Provide the [x, y] coordinate of the cell's center where the given text is located.  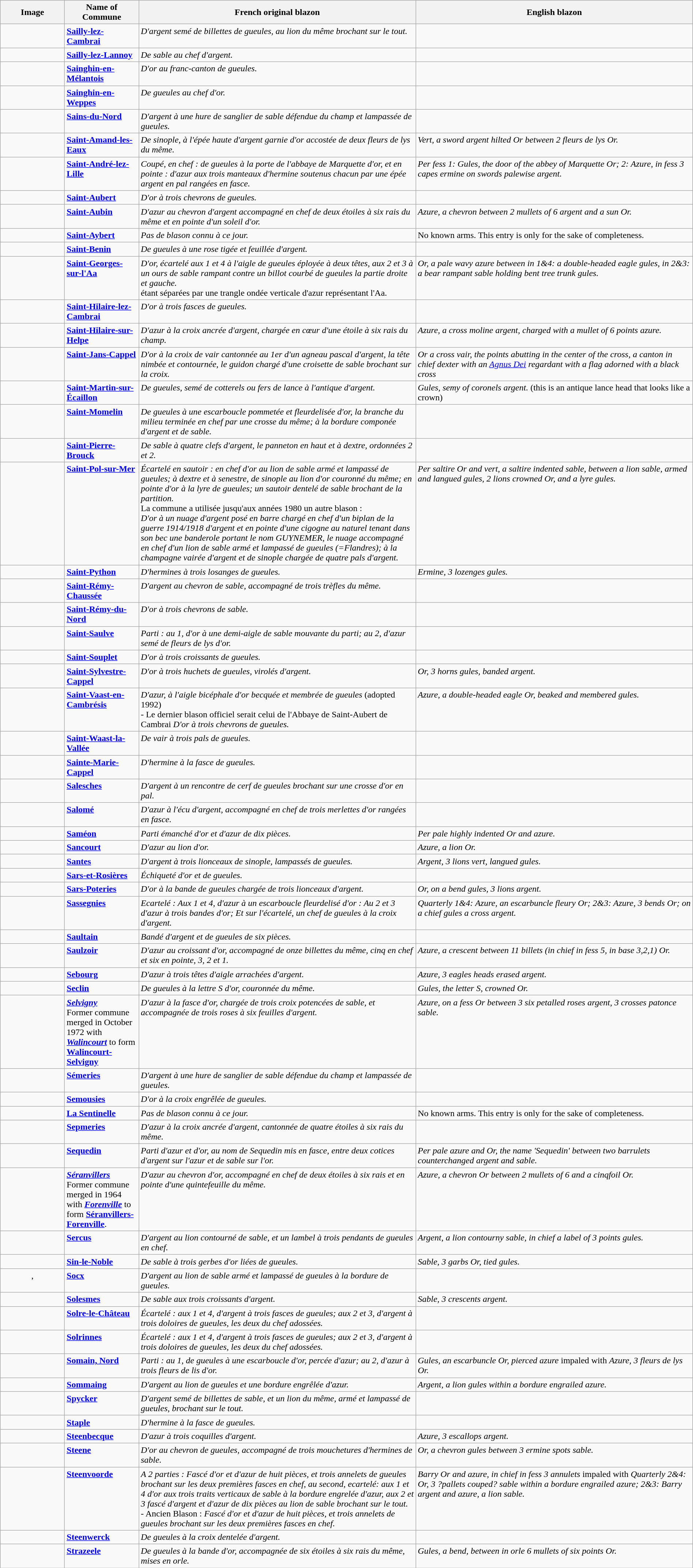
Azure, a crescent between 11 billets (in chief in fess 5, in base 3,2,1) Or. [554, 956]
Saint-Pierre-Brouck [102, 450]
Saint-Hilaire-lez-Cambrai [102, 311]
Sars-et-Rosières [102, 875]
Sains-du-Nord [102, 121]
Vert, a sword argent hilted Or between 2 fleurs de lys Or. [554, 145]
Solesmes [102, 1299]
Saint-Rémy-du-Nord [102, 614]
Steene [102, 1455]
Sailly-lez-Cambrai [102, 36]
SéranvillersFormer commune merged in 1964 with Forenville to form Séranvillers-Forenville. [102, 1199]
Saint-Sylvestre-Cappel [102, 676]
D'azur au chevron d'or, accompagné en chef de deux étoiles à six rais et en pointe d'une quintefeuille du même. [277, 1199]
Saint-Aybert [102, 235]
Sommaing [102, 1384]
Parti : au 1, d'or à une demi-aigle de sable mouvante du parti; au 2, d'azur semé de fleurs de lys d'or. [277, 638]
Seclin [102, 988]
D'azur à la croix ancrée d'argent, cantonnée de quatre étoiles à six rais du même. [277, 1132]
D'or au chevron de gueules, accompagné de trois mouchetures d'hermines de sable. [277, 1455]
Parti émanché d'or et d'azur de dix pièces. [277, 834]
French original blazon [277, 12]
D'argent au lion de sable armé et lampassé de gueules à la bordure de gueules. [277, 1280]
Saint-Waast-la-Vallée [102, 743]
Saint-Amand-les-Eaux [102, 145]
Saint-Benin [102, 249]
De sable à quatre clefs d'argent, le panneton en haut et à dextre, ordonnées 2 et 2. [277, 450]
Sebourg [102, 974]
D'or à la bande de gueules chargée de trois lionceaux d'argent. [277, 889]
Sequedin [102, 1156]
De gueules, semé de cotterels ou fers de lance à l'antique d'argent. [277, 393]
De gueules à une rose tigée et feuillée d'argent. [277, 249]
Azure, a cross moline argent, charged with a mullet of 6 points azure. [554, 336]
Saultain [102, 937]
Strazeele [102, 1556]
D'argent semé de billettes de sable, et un lion du même, armé et lampassé de gueules, brochant sur le tout. [277, 1403]
D'or à la croix engrêlée de gueules. [277, 1099]
De sable aux trois croissants d'argent. [277, 1299]
Saint-Rémy-Chaussée [102, 591]
De gueules au chef d'or. [277, 97]
Gules, an escarbuncle Or, pierced azure impaled with Azure, 3 fleurs de lys Or. [554, 1366]
D'or au franc-canton de gueules. [277, 74]
D'azur à trois coquilles d'argent. [277, 1436]
La Sentinelle [102, 1113]
D'hermines à trois losanges de gueules. [277, 572]
D'argent semé de billettes de gueules, au lion du même brochant sur le tout. [277, 36]
D'azur au croissant d'or, accompagné de onze billettes du même, cinq en chef et six en pointe, 3, 2 et 1. [277, 956]
De sable au chef d'argent. [277, 55]
Solrinnes [102, 1342]
Or, on a bend gules, 3 lions argent. [554, 889]
Azure, a chevron between 2 mullets of 6 argent and a sun Or. [554, 216]
De gueules à la bande d'or, accompagnée de six étoiles à six rais du même, mises en orle. [277, 1556]
Saulzoir [102, 956]
Gules, a bend, between in orle 6 mullets of six points Or. [554, 1556]
Ermine, 3 lozenges gules. [554, 572]
Sars-Poteries [102, 889]
Argent, a lion gules within a bordure engrailed azure. [554, 1384]
Saint-André-lez-Lille [102, 174]
Socx [102, 1280]
Image [33, 12]
D'or à trois chevrons de gueules. [277, 197]
Saint-Jans-Cappel [102, 364]
D'azur à l'écu d'argent, accompagné en chef de trois merlettes d'or rangées en fasce. [277, 815]
Sancourt [102, 847]
D'azur au chevron d'argent accompagné en chef de deux étoiles à six rais du même et en pointe d'un soleil d'or. [277, 216]
English blazon [554, 12]
Azure, a double-headed eagle Or, beaked and membered gules. [554, 709]
Parti : au 1, de gueules à une escarboucle d'or, percée d'azur; au 2, d'azur à trois fleurs de lis d'or. [277, 1366]
D'or à trois croissants de gueules. [277, 657]
D'argent au lion contourné de sable, et un lambel à trois pendants de gueules en chef. [277, 1243]
Per pale highly indented Or and azure. [554, 834]
Saint-Aubin [102, 216]
Sémeries [102, 1080]
Sainte-Marie-Cappel [102, 767]
D'or à trois fasces de gueules. [277, 311]
Parti d'azur et d'or, au nom de Sequedin mis en fasce, entre deux cotices d'argent sur l'azur et de sable sur l'or. [277, 1156]
Saint-Pol-sur-Mer [102, 513]
Per fess 1: Gules, the door of the abbey of Marquette Or; 2: Azure, in fess 3 capes ermine on swords palewise argent. [554, 174]
Salomé [102, 815]
Somain, Nord [102, 1366]
Saint-Vaast-en-Cambrésis [102, 709]
De gueules à la lettre S d'or, couronnée du même. [277, 988]
Sin-le-Noble [102, 1262]
Quarterly 1&4: Azure, an escarbuncle fleury Or; 2&3: Azure, 3 bends Or; on a chief gules a cross argent. [554, 913]
Argent, a lion contourny sable, in chief a label of 3 points gules. [554, 1243]
Sepmeries [102, 1132]
Saint-Hilaire-sur-Helpe [102, 336]
Santes [102, 861]
Per pale azure and Or, the name 'Sequedin' between two barrulets counterchanged argent and sable. [554, 1156]
Per saltire Or and vert, a saltire indented sable, between a lion sable, armed and langued gules, 2 lions crowned Or, and a lyre gules. [554, 513]
Sassegnies [102, 913]
Staple [102, 1422]
Sable, 3 garbs Or, tied gules. [554, 1262]
Semousies [102, 1099]
Azure, 3 escallops argent. [554, 1436]
Gules, semy of coronels argent. (this is an antique lance head that looks like a crown) [554, 393]
Échiqueté d'or et de gueules. [277, 875]
Azure, a chevron Or between 2 mullets of 6 and a cinqfoil Or. [554, 1199]
Or, a pale wavy azure between in 1&4: a double-headed eagle gules, in 2&3: a bear rampant sable holding bent tree trunk gules. [554, 278]
Saint-Martin-sur-Écaillon [102, 393]
, [33, 1280]
Steenbecque [102, 1436]
Bandé d'argent et de gueules de six pièces. [277, 937]
Solre-le-Château [102, 1318]
Azure, on a fess Or between 3 six petalled roses argent, 3 crosses patonce sable. [554, 1032]
Name of Commune [102, 12]
De sable à trois gerbes d'or liées de gueules. [277, 1262]
D'azur à la fasce d'or, chargée de trois croix potencées de sable, et accompagnée de trois roses à six feuilles d'argent. [277, 1032]
Or, a chevron gules between 3 ermine spots sable. [554, 1455]
Saint-Saulve [102, 638]
Saint-Georges-sur-l'Aa [102, 278]
Azure, 3 eagles heads erased argent. [554, 974]
Sainghin-en-Mélantois [102, 74]
D'or à trois huchets de gueules, virolés d'argent. [277, 676]
Azure, a lion Or. [554, 847]
D'azur à la croix ancrée d'argent, chargée en cœur d'une étoile à six rais du champ. [277, 336]
D'argent au chevron de sable, accompagné de trois trèfles du même. [277, 591]
Saint-Aubert [102, 197]
Or, 3 horns gules, banded argent. [554, 676]
Gules, the letter S, crowned Or. [554, 988]
Sable, 3 crescents argent. [554, 1299]
De gueules à la croix dentelée d'argent. [277, 1537]
De vair à trois pals de gueules. [277, 743]
Sailly-lez-Lannoy [102, 55]
D'azur au lion d'or. [277, 847]
D'argent à un rencontre de cerf de gueules brochant sur une crosse d'or en pal. [277, 791]
Saint-Momelin [102, 422]
D'argent au lion de gueules et une bordure engrêlée d'azur. [277, 1384]
D'or à trois chevrons de sable. [277, 614]
Argent, 3 lions vert, langued gules. [554, 861]
SelvignyFormer commune merged in October 1972 with Walincourt to form Walincourt-Selvigny [102, 1032]
D'argent à trois lionceaux de sinople, lampassés de gueules. [277, 861]
Saint-Python [102, 572]
Steenvoorde [102, 1498]
Spycker [102, 1403]
Saméon [102, 834]
D'azur à trois têtes d'aigle arrachées d'argent. [277, 974]
Sainghin-en-Weppes [102, 97]
Steenwerck [102, 1537]
Saint-Souplet [102, 657]
Salesches [102, 791]
Sercus [102, 1243]
De sinople, à l'épée haute d'argent garnie d'or accostée de deux fleurs de lys du même. [277, 145]
